Identify which cell holds the provided text, then report its [X, Y] central coordinate. 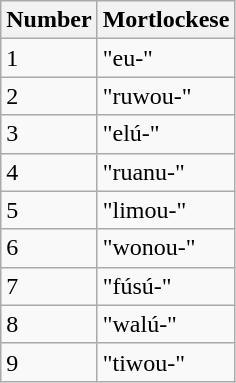
4 [49, 172]
8 [49, 324]
"walú-" [166, 324]
1 [49, 58]
2 [49, 96]
"ruwou-" [166, 96]
9 [49, 362]
"ruanu-" [166, 172]
7 [49, 286]
3 [49, 134]
"tiwou-" [166, 362]
"limou-" [166, 210]
"eu-" [166, 58]
"fúsú-" [166, 286]
6 [49, 248]
"elú-" [166, 134]
Mortlockese [166, 20]
"wonou-" [166, 248]
5 [49, 210]
Number [49, 20]
